Identify which cell holds the provided text, then report its (x, y) central coordinate. 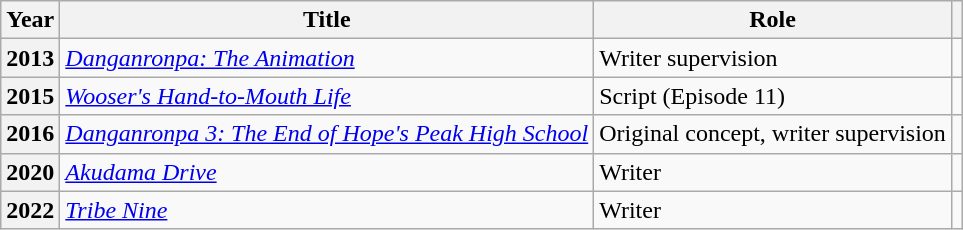
2015 (30, 96)
2016 (30, 134)
Wooser's Hand-to-Mouth Life (327, 96)
Akudama Drive (327, 172)
Danganronpa: The Animation (327, 58)
Danganronpa 3: The End of Hope's Peak High School (327, 134)
2013 (30, 58)
Original concept, writer supervision (773, 134)
Title (327, 20)
Year (30, 20)
2022 (30, 210)
Tribe Nine (327, 210)
Script (Episode 11) (773, 96)
Writer supervision (773, 58)
Role (773, 20)
2020 (30, 172)
